Detect which cell encompasses the target text, then output its (X, Y) center coordinate. 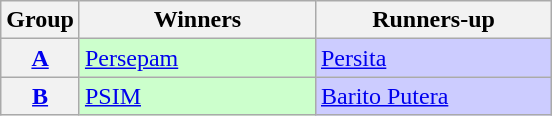
PSIM (197, 96)
Winners (197, 20)
Persita (433, 58)
Runners-up (433, 20)
A (40, 58)
Persepam (197, 58)
Barito Putera (433, 96)
B (40, 96)
Group (40, 20)
